Scan for the cell matching the given text and deliver its (x, y) coordinate at center. 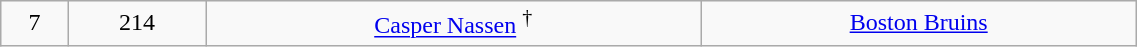
7 (34, 24)
Boston Bruins (919, 24)
214 (137, 24)
Casper Nassen † (454, 24)
